Determine the [x, y] coordinate at the center of the cell enclosing the given text.  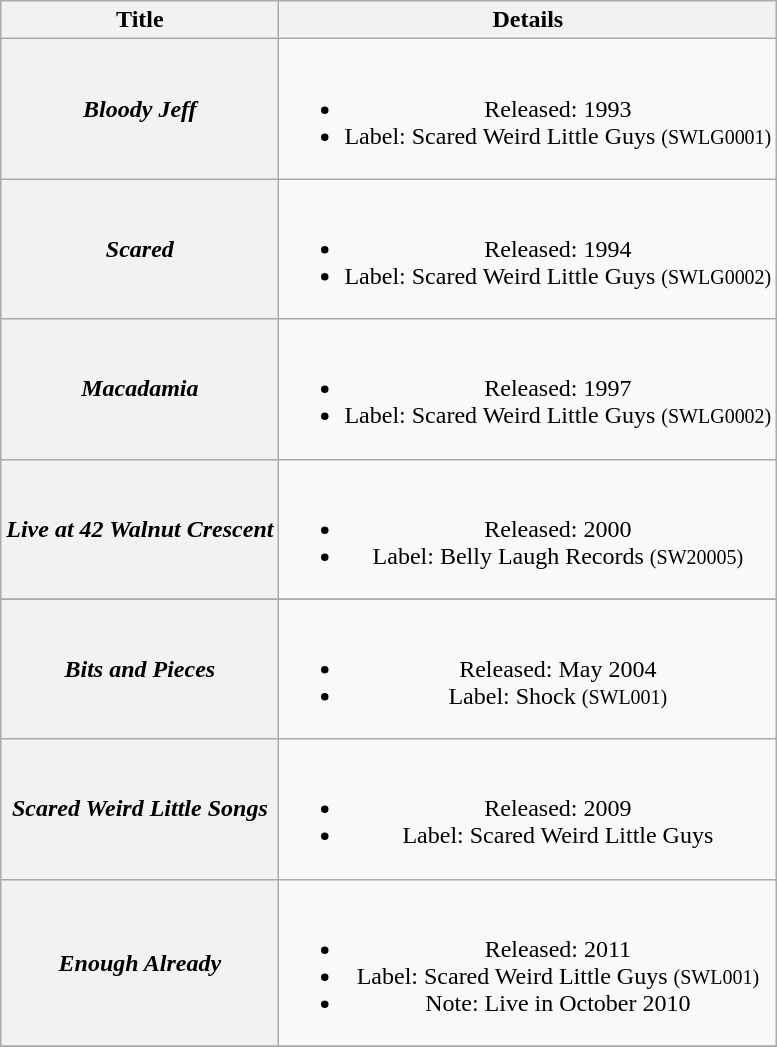
Released: 1993Label: Scared Weird Little Guys (SWLG0001) [528, 109]
Released: 2011Label: Scared Weird Little Guys (SWL001)Note: Live in October 2010 [528, 962]
Live at 42 Walnut Crescent [140, 529]
Released: 1997Label: Scared Weird Little Guys (SWLG0002) [528, 389]
Bloody Jeff [140, 109]
Macadamia [140, 389]
Details [528, 20]
Released: May 2004Label: Shock (SWL001) [528, 669]
Scared Weird Little Songs [140, 809]
Released: 2009Label: Scared Weird Little Guys [528, 809]
Bits and Pieces [140, 669]
Released: 1994Label: Scared Weird Little Guys (SWLG0002) [528, 249]
Released: 2000Label: Belly Laugh Records (SW20005) [528, 529]
Scared [140, 249]
Title [140, 20]
Enough Already [140, 962]
